For the text-containing cell, return its midpoint in [X, Y] coordinate format. 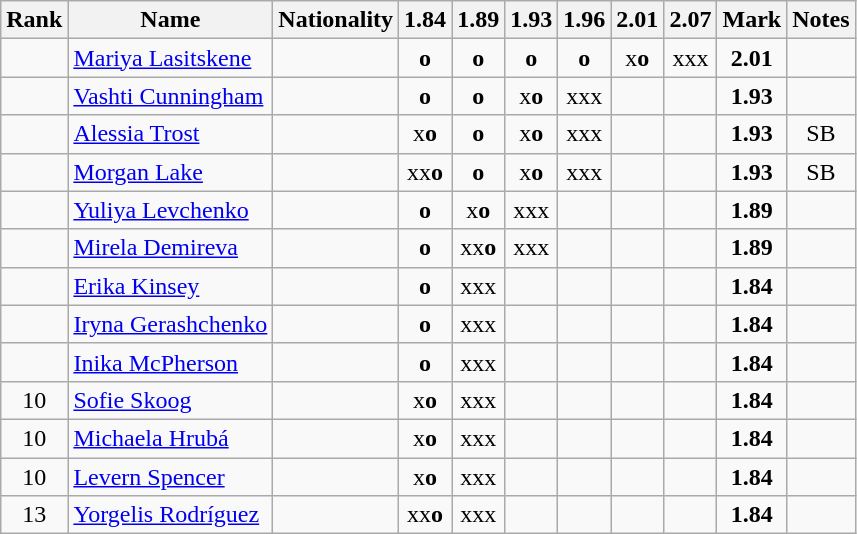
Morgan Lake [170, 172]
13 [34, 515]
Rank [34, 20]
Yorgelis Rodríguez [170, 515]
1.96 [584, 20]
Yuliya Levchenko [170, 210]
Mirela Demireva [170, 248]
Levern Spencer [170, 477]
Erika Kinsey [170, 286]
Iryna Gerashchenko [170, 324]
Notes [821, 20]
Alessia Trost [170, 134]
2.07 [690, 20]
Nationality [336, 20]
Inika McPherson [170, 362]
Sofie Skoog [170, 400]
Michaela Hrubá [170, 438]
Name [170, 20]
Vashti Cunningham [170, 96]
Mark [752, 20]
Mariya Lasitskene [170, 58]
